Capture the cell that displays the provided text and extract its [x, y] central coordinate. 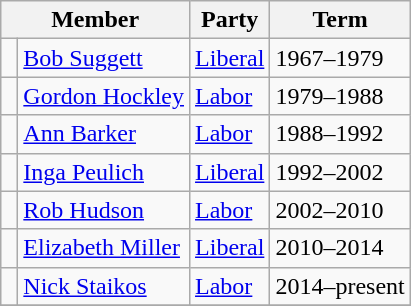
Rob Hudson [104, 210]
2002–2010 [340, 210]
Elizabeth Miller [104, 248]
1988–1992 [340, 134]
Nick Staikos [104, 286]
1979–1988 [340, 96]
Bob Suggett [104, 58]
1992–2002 [340, 172]
Party [230, 20]
1967–1979 [340, 58]
2014–present [340, 286]
Ann Barker [104, 134]
Inga Peulich [104, 172]
2010–2014 [340, 248]
Gordon Hockley [104, 96]
Term [340, 20]
Member [96, 20]
